Determine the (X, Y) coordinate at the center of the cell enclosing the given text.  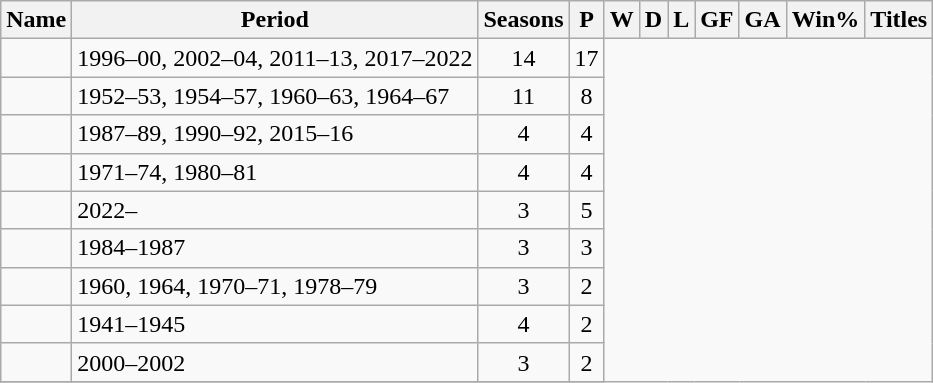
L (682, 20)
D (653, 20)
1960, 1964, 1970–71, 1978–79 (275, 286)
1952–53, 1954–57, 1960–63, 1964–67 (275, 96)
11 (524, 96)
17 (586, 58)
1984–1987 (275, 248)
Win% (826, 20)
W (622, 20)
1971–74, 1980–81 (275, 172)
5 (586, 210)
1987–89, 1990–92, 2015–16 (275, 134)
Name (36, 20)
GF (717, 20)
1996–00, 2002–04, 2011–13, 2017–2022 (275, 58)
Period (275, 20)
Seasons (524, 20)
14 (524, 58)
GA (762, 20)
2022– (275, 210)
Titles (899, 20)
8 (586, 96)
1941–1945 (275, 324)
P (586, 20)
2000–2002 (275, 362)
